Detect which cell encompasses the target text, then output its [x, y] center coordinate. 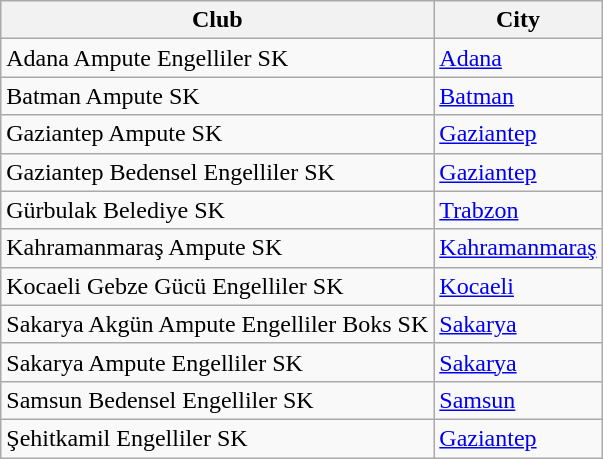
Sakarya Akgün Ampute Engelliler Boks SK [218, 324]
Batman Ampute SK [218, 96]
Sakarya Ampute Engelliler SK [218, 362]
Kocaeli Gebze Gücü Engelliler SK [218, 286]
Kahramanmaraş Ampute SK [218, 248]
Batman [518, 96]
Gaziantep Bedensel Engelliler SK [218, 172]
City [518, 20]
Şehitkamil Engelliler SK [218, 438]
Kocaeli [518, 286]
Adana Ampute Engelliler SK [218, 58]
Gaziantep Ampute SK [218, 134]
Kahramanmaraş [518, 248]
Trabzon [518, 210]
Samsun [518, 400]
Samsun Bedensel Engelliler SK [218, 400]
Gürbulak Belediye SK [218, 210]
Adana [518, 58]
Club [218, 20]
